Provide the [X, Y] coordinate of the cell's center where the given text is located.  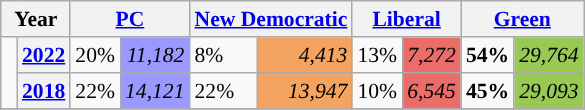
8% [223, 55]
10% [377, 91]
7,272 [432, 55]
Year [36, 19]
45% [488, 91]
PC [130, 19]
20% [95, 55]
2022 [44, 55]
54% [488, 55]
4,413 [304, 55]
29,093 [548, 91]
2018 [44, 91]
11,182 [154, 55]
13% [377, 55]
6,545 [432, 91]
Liberal [406, 19]
13,947 [304, 91]
New Democratic [270, 19]
29,764 [548, 55]
14,121 [154, 91]
Green [522, 19]
